Return the (x, y) coordinate for the center point of the cell that contains the specified text.  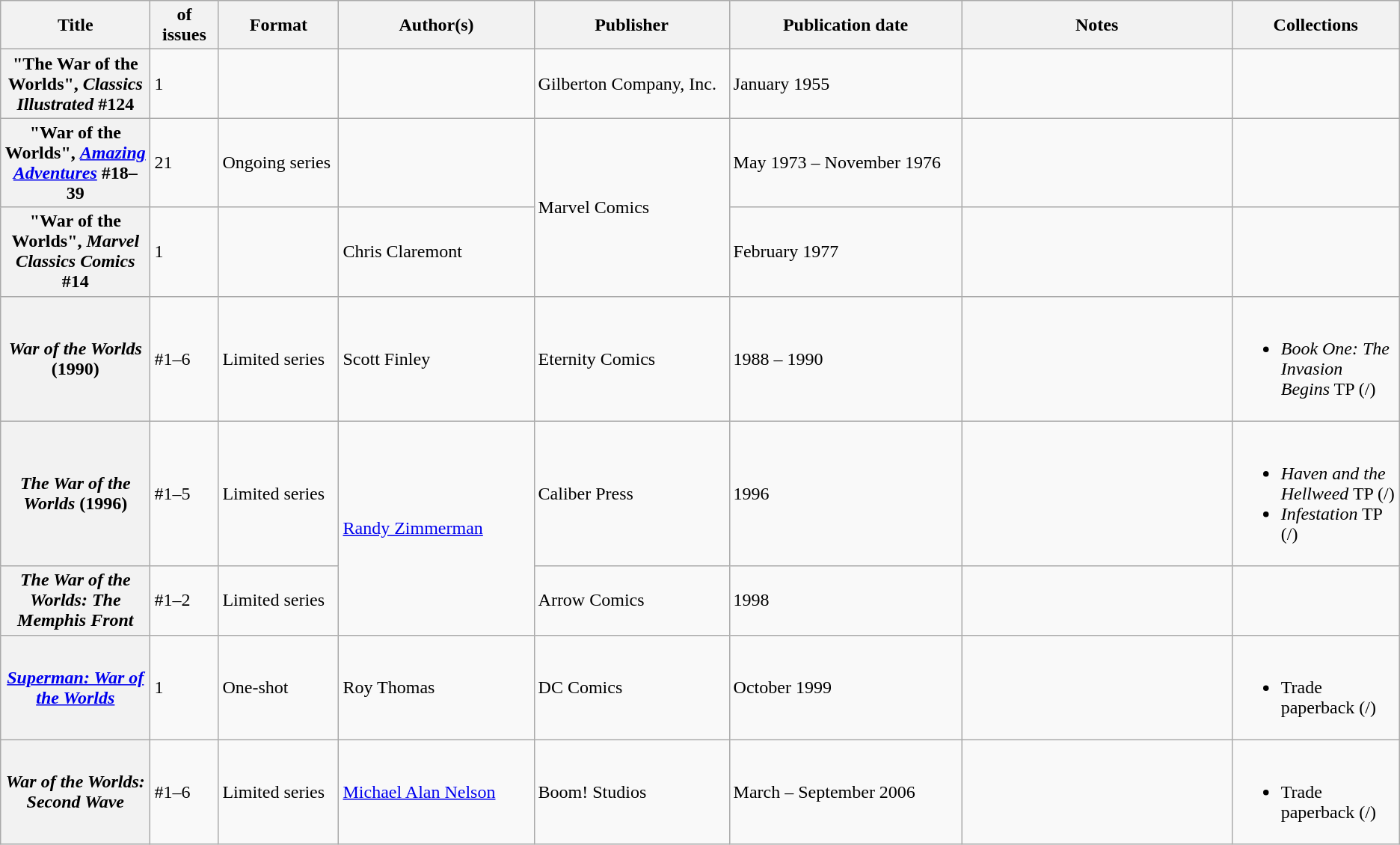
Randy Zimmerman (437, 528)
Scott Finley (437, 359)
Arrow Comics (631, 600)
January 1955 (845, 84)
Marvel Comics (631, 207)
Publication date (845, 25)
One-shot (278, 687)
Superman: War of the Worlds (76, 687)
21 (184, 163)
Haven and the Hellweed TP (/)Infestation TP (/) (1315, 494)
#1–2 (184, 600)
May 1973 – November 1976 (845, 163)
War of the Worlds: Second Wave (76, 792)
1998 (845, 600)
Collections (1315, 25)
Caliber Press (631, 494)
October 1999 (845, 687)
Notes (1096, 25)
Publisher (631, 25)
Chris Claremont (437, 251)
February 1977 (845, 251)
Format (278, 25)
1988 – 1990 (845, 359)
March – September 2006 (845, 792)
#1–5 (184, 494)
"War of the Worlds", Marvel Classics Comics #14 (76, 251)
Boom! Studios (631, 792)
Book One: The Invasion Begins TP (/) (1315, 359)
"The War of the Worlds", Classics Illustrated #124 (76, 84)
1996 (845, 494)
Eternity Comics (631, 359)
War of the Worlds (1990) (76, 359)
Ongoing series (278, 163)
Gilberton Company, Inc. (631, 84)
"War of the Worlds", Amazing Adventures #18–39 (76, 163)
Roy Thomas (437, 687)
Author(s) (437, 25)
of issues (184, 25)
The War of the Worlds (1996) (76, 494)
The War of the Worlds: The Memphis Front (76, 600)
Title (76, 25)
DC Comics (631, 687)
Michael Alan Nelson (437, 792)
